Determine the (X, Y) coordinate at the center of the cell enclosing the given text.  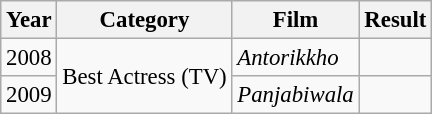
Best Actress (TV) (144, 76)
Antorikkho (296, 58)
Film (296, 20)
Result (396, 20)
Year (29, 20)
2009 (29, 95)
2008 (29, 58)
Category (144, 20)
Panjabiwala (296, 95)
